Search for the cell housing the specified text and yield its (X, Y) center coordinate. 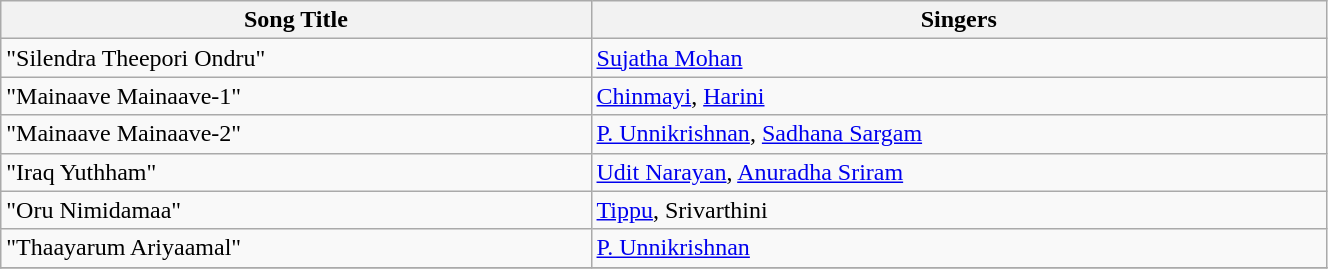
Chinmayi, Harini (958, 96)
P. Unnikrishnan, Sadhana Sargam (958, 134)
"Mainaave Mainaave-1" (296, 96)
"Mainaave Mainaave-2" (296, 134)
Udit Narayan, Anuradha Sriram (958, 172)
Sujatha Mohan (958, 58)
"Oru Nimidamaa" (296, 210)
Tippu, Srivarthini (958, 210)
Song Title (296, 20)
"Thaayarum Ariyaamal" (296, 248)
P. Unnikrishnan (958, 248)
Singers (958, 20)
"Silendra Theepori Ondru" (296, 58)
"Iraq Yuthham" (296, 172)
